Detect which cell encompasses the target text, then output its [X, Y] center coordinate. 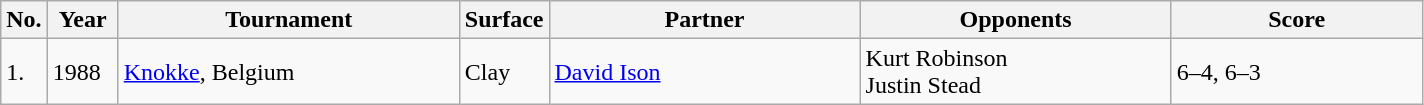
Clay [504, 72]
Score [1296, 20]
Partner [704, 20]
Surface [504, 20]
David Ison [704, 72]
Opponents [1016, 20]
1988 [82, 72]
Kurt Robinson Justin Stead [1016, 72]
1. [24, 72]
Tournament [288, 20]
No. [24, 20]
Knokke, Belgium [288, 72]
Year [82, 20]
6–4, 6–3 [1296, 72]
